Scan for the cell matching the given text and deliver its (X, Y) coordinate at center. 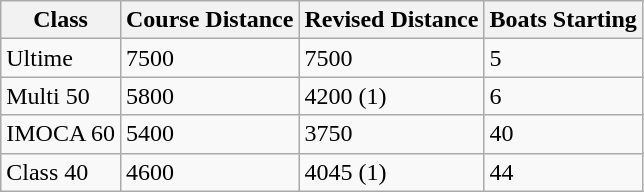
44 (563, 172)
5 (563, 58)
IMOCA 60 (61, 134)
4600 (209, 172)
Ultime (61, 58)
Course Distance (209, 20)
4200 (1) (392, 96)
5800 (209, 96)
Revised Distance (392, 20)
4045 (1) (392, 172)
6 (563, 96)
Boats Starting (563, 20)
40 (563, 134)
5400 (209, 134)
Multi 50 (61, 96)
Class 40 (61, 172)
3750 (392, 134)
Class (61, 20)
